Determine the (x, y) coordinate at the center of the cell enclosing the given text.  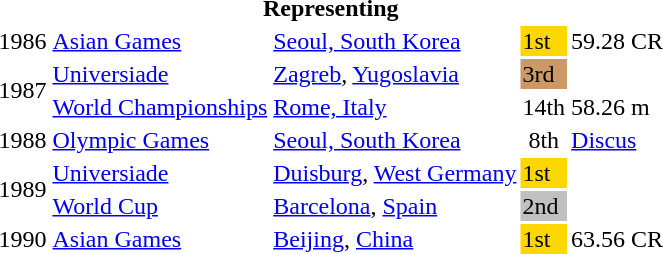
2nd (544, 206)
Beijing, China (395, 239)
World Cup (160, 206)
Zagreb, Yugoslavia (395, 74)
World Championships (160, 107)
Duisburg, West Germany (395, 173)
14th (544, 107)
8th (544, 140)
Olympic Games (160, 140)
3rd (544, 74)
Rome, Italy (395, 107)
Barcelona, Spain (395, 206)
